Find where the given text appears and provide that cell's center as (X, Y) coordinate. 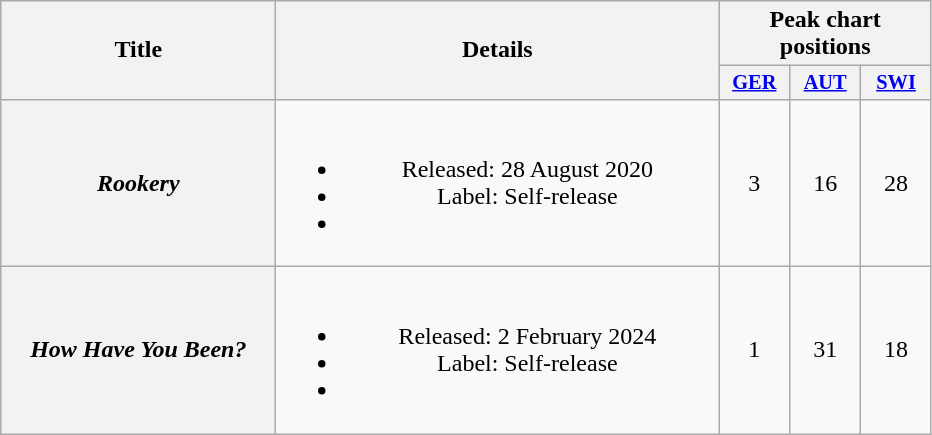
AUT (826, 83)
31 (826, 350)
Details (498, 50)
Peak chart positions (826, 34)
How Have You Been? (138, 350)
SWI (896, 83)
3 (754, 182)
Released: 2 February 2024Label: Self-release (498, 350)
18 (896, 350)
28 (896, 182)
16 (826, 182)
Released: 28 August 2020Label: Self-release (498, 182)
1 (754, 350)
GER (754, 83)
Title (138, 50)
Rookery (138, 182)
